Return the [X, Y] coordinate for the center point of the cell that contains the specified text.  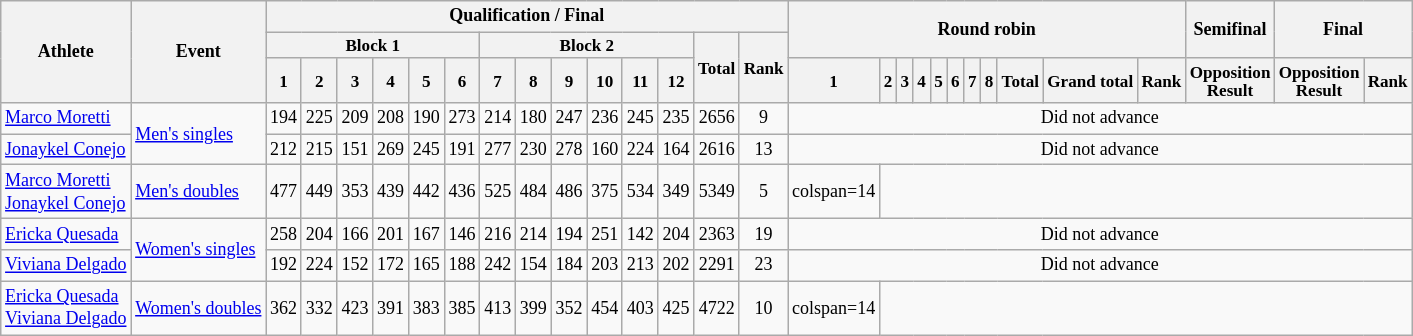
184 [569, 266]
349 [676, 192]
236 [605, 118]
2616 [717, 150]
Round robin [987, 30]
278 [569, 150]
2656 [717, 118]
413 [498, 308]
442 [426, 192]
215 [319, 150]
Women's singles [198, 250]
190 [426, 118]
11 [640, 80]
Grand total [1090, 80]
Final [1344, 30]
213 [640, 266]
165 [426, 266]
152 [355, 266]
230 [533, 150]
Viviana Delgado [66, 266]
383 [426, 308]
5349 [717, 192]
Qualification / Final [527, 16]
436 [462, 192]
203 [605, 266]
172 [391, 266]
332 [319, 308]
525 [498, 192]
391 [391, 308]
209 [355, 118]
352 [569, 308]
423 [355, 308]
449 [319, 192]
Event [198, 52]
4722 [717, 308]
12 [676, 80]
273 [462, 118]
166 [355, 234]
534 [640, 192]
242 [498, 266]
202 [676, 266]
362 [284, 308]
235 [676, 118]
425 [676, 308]
269 [391, 150]
225 [319, 118]
385 [462, 308]
Marco MorettiJonaykel Conejo [66, 192]
Men's doubles [198, 192]
167 [426, 234]
484 [533, 192]
216 [498, 234]
403 [640, 308]
247 [569, 118]
192 [284, 266]
353 [355, 192]
486 [569, 192]
2363 [717, 234]
258 [284, 234]
Ericka QuesadaViviana Delgado [66, 308]
2291 [717, 266]
Semifinal [1230, 30]
454 [605, 308]
164 [676, 150]
188 [462, 266]
Block 2 [587, 45]
160 [605, 150]
Jonaykel Conejo [66, 150]
142 [640, 234]
208 [391, 118]
191 [462, 150]
439 [391, 192]
Block 1 [373, 45]
Marco Moretti [66, 118]
201 [391, 234]
154 [533, 266]
212 [284, 150]
180 [533, 118]
23 [763, 266]
151 [355, 150]
13 [763, 150]
Ericka Quesada [66, 234]
Women's doubles [198, 308]
251 [605, 234]
19 [763, 234]
146 [462, 234]
375 [605, 192]
399 [533, 308]
Men's singles [198, 134]
277 [498, 150]
Athlete [66, 52]
477 [284, 192]
